From the cell containing the given text, extract its center point as [x, y] coordinate. 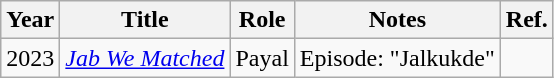
Jab We Matched [145, 58]
Ref. [526, 20]
Notes [397, 20]
Episode: "Jalkukde" [397, 58]
Role [262, 20]
Year [30, 20]
2023 [30, 58]
Payal [262, 58]
Title [145, 20]
